For the text-containing cell, return its midpoint in [X, Y] coordinate format. 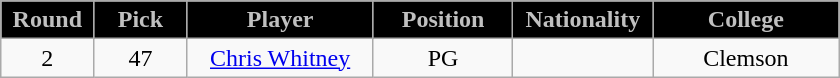
47 [140, 58]
PG [443, 58]
Pick [140, 20]
College [746, 20]
Player [280, 20]
Clemson [746, 58]
Round [48, 20]
2 [48, 58]
Nationality [583, 20]
Position [443, 20]
Chris Whitney [280, 58]
